Pinpoint the cell where the given text exists, returning its [X, Y] midpoint coordinate. 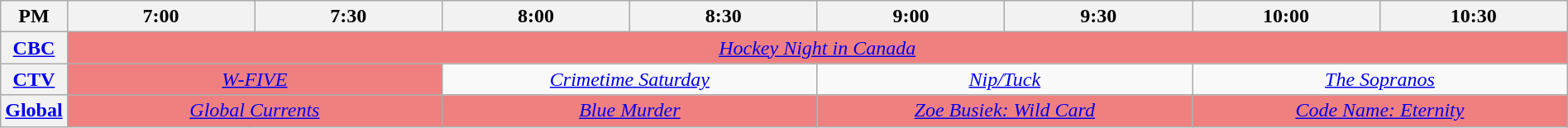
9:00 [911, 17]
10:30 [1474, 17]
7:30 [349, 17]
8:30 [723, 17]
The Sopranos [1380, 79]
Code Name: Eternity [1380, 111]
Zoe Busiek: Wild Card [1004, 111]
Crimetime Saturday [630, 79]
8:00 [536, 17]
Blue Murder [630, 111]
Global [34, 111]
9:30 [1098, 17]
CTV [34, 79]
CBC [34, 48]
Global Currents [255, 111]
7:00 [160, 17]
Nip/Tuck [1004, 79]
10:00 [1287, 17]
PM [34, 17]
W-FIVE [255, 79]
Hockey Night in Canada [817, 48]
